Capture the cell that displays the provided text and extract its [X, Y] central coordinate. 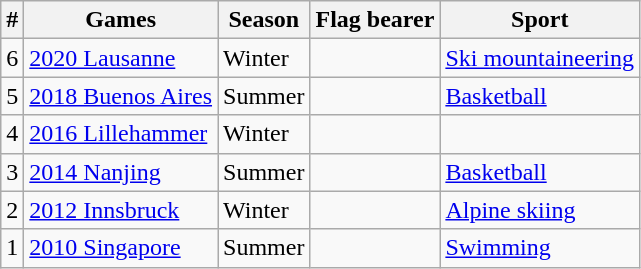
Ski mountaineering [540, 58]
Flag bearer [375, 20]
2014 Nanjing [121, 172]
Season [264, 20]
Sport [540, 20]
# [12, 20]
2012 Innsbruck [121, 210]
3 [12, 172]
2018 Buenos Aires [121, 96]
2020 Lausanne [121, 58]
2 [12, 210]
6 [12, 58]
2016 Lillehammer [121, 134]
Alpine skiing [540, 210]
2010 Singapore [121, 248]
Swimming [540, 248]
5 [12, 96]
4 [12, 134]
1 [12, 248]
Games [121, 20]
